Find where the given text appears and provide that cell's center as (X, Y) coordinate. 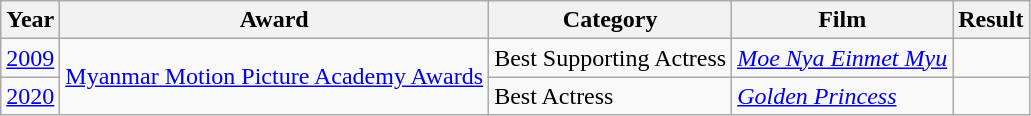
2020 (30, 96)
Film (842, 20)
Result (991, 20)
Moe Nya Einmet Myu (842, 58)
Best Supporting Actress (610, 58)
Myanmar Motion Picture Academy Awards (274, 77)
Award (274, 20)
Golden Princess (842, 96)
Year (30, 20)
Best Actress (610, 96)
Category (610, 20)
2009 (30, 58)
